Extract the (X, Y) coordinate from the center of the cell holding the provided text.  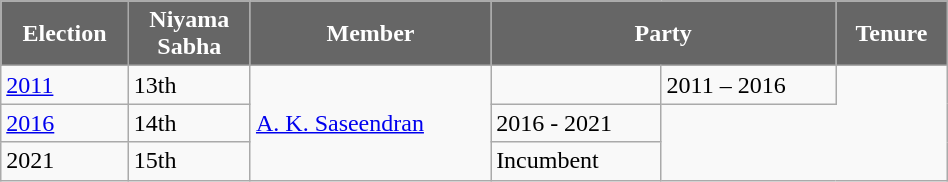
2016 - 2021 (576, 123)
2021 (65, 161)
2016 (65, 123)
Member (370, 34)
Election (65, 34)
14th (189, 123)
NiyamaSabha (189, 34)
2011 (65, 85)
15th (189, 161)
Incumbent (576, 161)
2011 – 2016 (748, 85)
Party (664, 34)
13th (189, 85)
A. K. Saseendran (370, 123)
Tenure (892, 34)
